Pinpoint the cell where the given text exists, returning its (X, Y) midpoint coordinate. 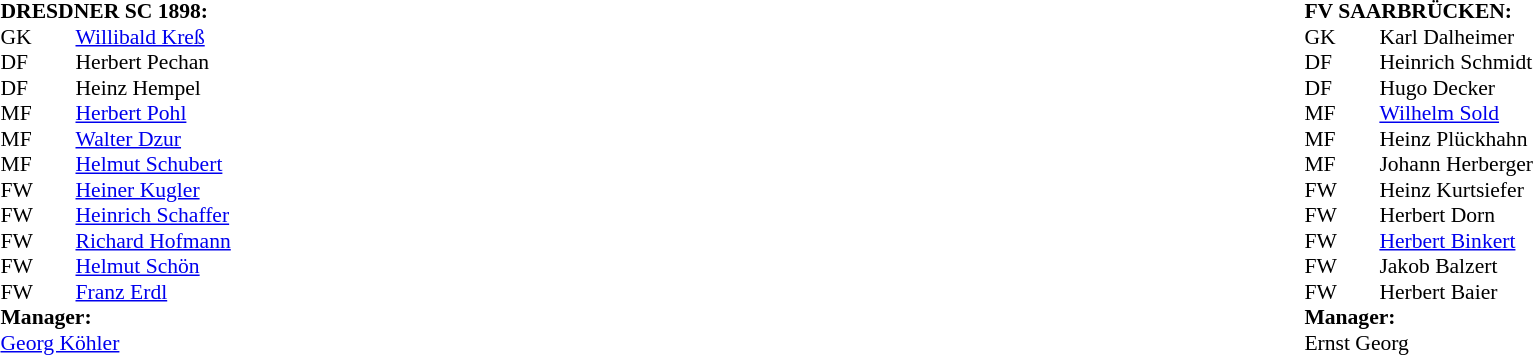
Richard Hofmann (154, 241)
Walter Dzur (154, 139)
Willibald Kreß (154, 37)
Helmut Schön (154, 267)
Jakob Balzert (1456, 267)
Herbert Pechan (154, 63)
Wilhelm Sold (1456, 113)
Heinz Plückhahn (1456, 139)
Johann Herberger (1456, 165)
Heiner Kugler (154, 190)
Helmut Schubert (154, 165)
Herbert Baier (1456, 292)
Karl Dalheimer (1456, 37)
Herbert Pohl (154, 113)
Heinz Hempel (154, 88)
Herbert Dorn (1456, 215)
Hugo Decker (1456, 88)
Heinz Kurtsiefer (1456, 190)
Franz Erdl (154, 292)
Heinrich Schmidt (1456, 63)
Heinrich Schaffer (154, 215)
Herbert Binkert (1456, 241)
